Return (x, y) of the center of cell containing provided text 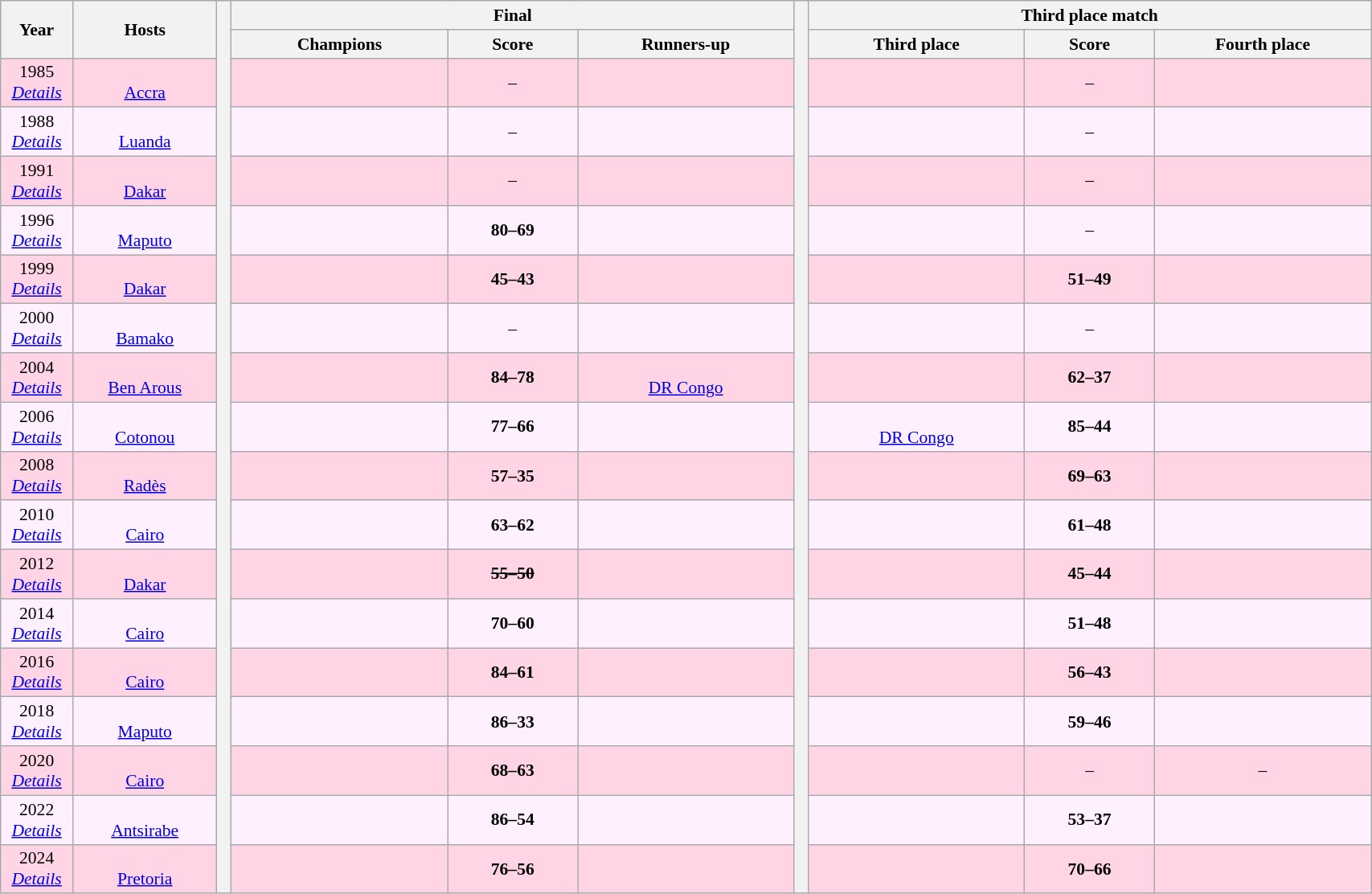
84–61 (513, 672)
86–33 (513, 722)
63–62 (513, 526)
1999 Details (37, 280)
80–69 (513, 230)
Pretoria (145, 868)
2014 Details (37, 624)
2010 Details (37, 526)
2012 Details (37, 574)
57–35 (513, 476)
70–66 (1090, 868)
62–37 (1090, 378)
2000 Details (37, 328)
56–43 (1090, 672)
2022 Details (37, 820)
1991 Details (37, 182)
Bamako (145, 328)
86–54 (513, 820)
Accra (145, 82)
59–46 (1090, 722)
77–66 (513, 426)
45–43 (513, 280)
Cotonou (145, 426)
2006 Details (37, 426)
Third place (916, 44)
1996 Details (37, 230)
Third place match (1090, 15)
2020 Details (37, 770)
Champions (339, 44)
Luanda (145, 132)
45–44 (1090, 574)
69–63 (1090, 476)
1988 Details (37, 132)
Fourth place (1262, 44)
84–78 (513, 378)
51–48 (1090, 624)
Final (513, 15)
Hosts (145, 29)
76–56 (513, 868)
Year (37, 29)
68–63 (513, 770)
Radès (145, 476)
70–60 (513, 624)
85–44 (1090, 426)
1985 Details (37, 82)
Ben Arous (145, 378)
2024 Details (37, 868)
2016 Details (37, 672)
61–48 (1090, 526)
53–37 (1090, 820)
Antsirabe (145, 820)
2004 Details (37, 378)
2008 Details (37, 476)
55–50 (513, 574)
2018 Details (37, 722)
51–49 (1090, 280)
Runners-up (686, 44)
